Return the (x, y) coordinate for the center point of the cell that contains the specified text.  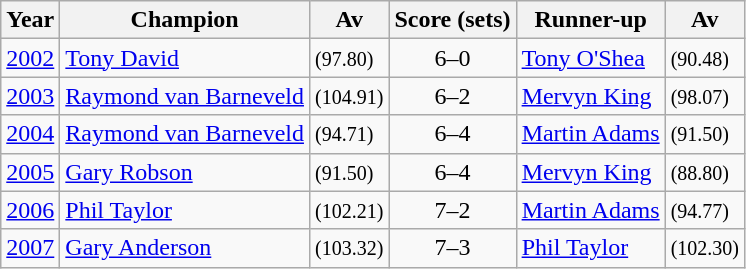
(94.71) (348, 134)
(94.77) (704, 210)
Runner-up (590, 20)
(98.07) (704, 96)
(88.80) (704, 172)
(102.21) (348, 210)
Year (30, 20)
7–2 (452, 210)
Score (sets) (452, 20)
7–3 (452, 248)
(102.30) (704, 248)
2002 (30, 58)
2007 (30, 248)
(103.32) (348, 248)
6–2 (452, 96)
(104.91) (348, 96)
Tony O'Shea (590, 58)
2003 (30, 96)
2004 (30, 134)
(97.80) (348, 58)
Gary Anderson (185, 248)
Gary Robson (185, 172)
(90.48) (704, 58)
2006 (30, 210)
Champion (185, 20)
6–0 (452, 58)
Tony David (185, 58)
2005 (30, 172)
